Locate the cell with the specified text and output its [X, Y] center coordinate. 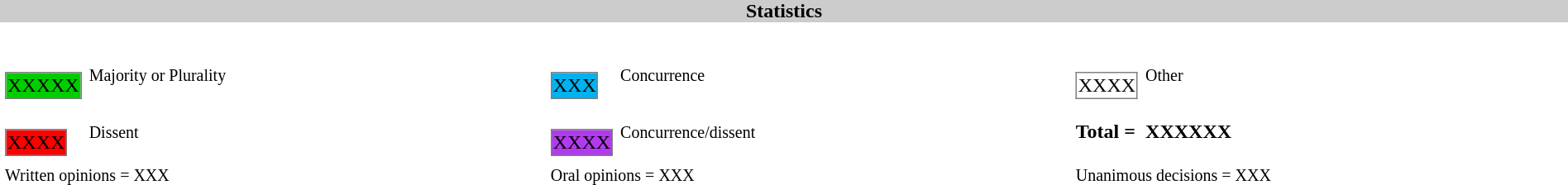
Concurrence/dissent [844, 131]
Other [1355, 74]
Concurrence [844, 74]
Statistics [784, 12]
Majority or Plurality [316, 74]
Dissent [316, 131]
Total = [1107, 131]
XXXXXX [1355, 131]
